Scan for the cell matching the given text and deliver its (X, Y) coordinate at center. 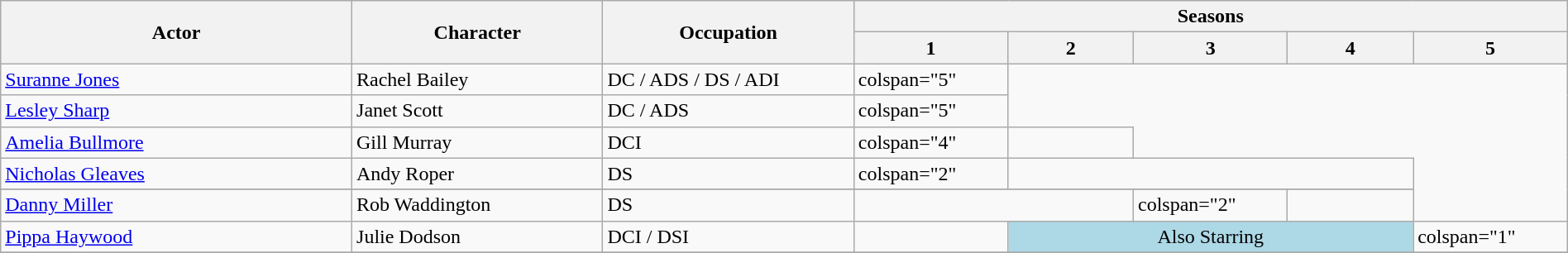
Nicholas Gleaves (177, 174)
Janet Scott (478, 111)
Occupation (728, 32)
colspan="4" (930, 142)
5 (1490, 48)
colspan="1" (1490, 236)
Andy Roper (478, 174)
Suranne Jones (177, 79)
Amelia Bullmore (177, 142)
Gill Murray (478, 142)
Julie Dodson (478, 236)
Also Starring (1211, 236)
DCI (728, 142)
3 (1210, 48)
1 (930, 48)
Rob Waddington (478, 205)
DC / ADS / DS / ADI (728, 79)
Actor (177, 32)
Seasons (1211, 17)
Danny Miller (177, 205)
Character (478, 32)
DC / ADS (728, 111)
Pippa Haywood (177, 236)
DCI / DSI (728, 236)
Rachel Bailey (478, 79)
4 (1350, 48)
Lesley Sharp (177, 111)
2 (1071, 48)
